Identify which cell holds the provided text, then report its (X, Y) central coordinate. 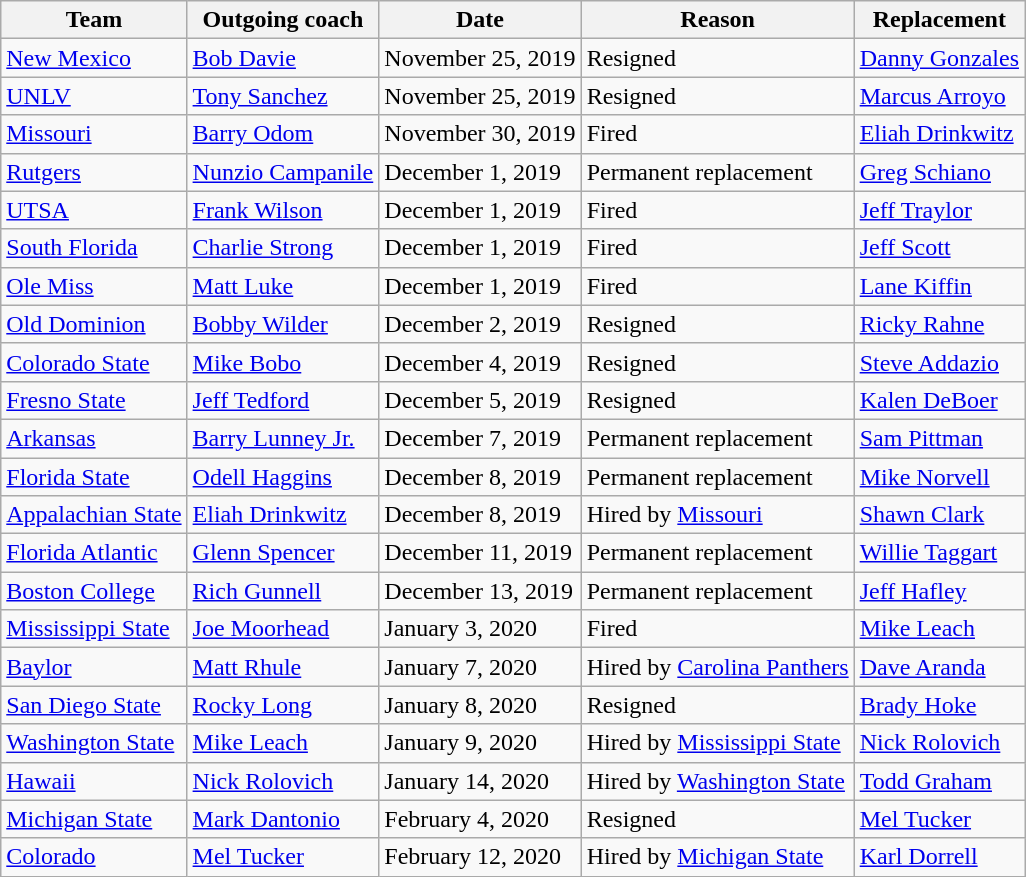
Matt Rhule (283, 667)
Jeff Hafley (939, 591)
Sam Pittman (939, 438)
Reason (718, 20)
Florida Atlantic (94, 553)
Tony Sanchez (283, 96)
Lane Kiffin (939, 286)
February 12, 2020 (480, 857)
Jeff Scott (939, 248)
Mike Bobo (283, 362)
Barry Odom (283, 134)
Odell Haggins (283, 477)
Kalen DeBoer (939, 400)
Marcus Arroyo (939, 96)
Steve Addazio (939, 362)
Old Dominion (94, 324)
Mike Norvell (939, 477)
Colorado (94, 857)
Joe Moorhead (283, 629)
Hawaii (94, 781)
New Mexico (94, 58)
Hired by Washington State (718, 781)
Mark Dantonio (283, 819)
Frank Wilson (283, 210)
Danny Gonzales (939, 58)
Rocky Long (283, 705)
Hired by Carolina Panthers (718, 667)
Mississippi State (94, 629)
Hired by Michigan State (718, 857)
Karl Dorrell (939, 857)
January 9, 2020 (480, 743)
UNLV (94, 96)
Glenn Spencer (283, 553)
Michigan State (94, 819)
Charlie Strong (283, 248)
Hired by Mississippi State (718, 743)
December 4, 2019 (480, 362)
Bob Davie (283, 58)
Ole Miss (94, 286)
Team (94, 20)
Greg Schiano (939, 172)
Appalachian State (94, 515)
Arkansas (94, 438)
December 5, 2019 (480, 400)
Willie Taggart (939, 553)
January 8, 2020 (480, 705)
Matt Luke (283, 286)
December 2, 2019 (480, 324)
January 14, 2020 (480, 781)
December 7, 2019 (480, 438)
Boston College (94, 591)
Colorado State (94, 362)
Washington State (94, 743)
Rich Gunnell (283, 591)
Fresno State (94, 400)
December 13, 2019 (480, 591)
Baylor (94, 667)
January 7, 2020 (480, 667)
January 3, 2020 (480, 629)
Bobby Wilder (283, 324)
Dave Aranda (939, 667)
UTSA (94, 210)
Ricky Rahne (939, 324)
Todd Graham (939, 781)
Replacement (939, 20)
Brady Hoke (939, 705)
Barry Lunney Jr. (283, 438)
South Florida (94, 248)
Nunzio Campanile (283, 172)
December 11, 2019 (480, 553)
Missouri (94, 134)
Rutgers (94, 172)
San Diego State (94, 705)
Jeff Traylor (939, 210)
Hired by Missouri (718, 515)
Florida State (94, 477)
Outgoing coach (283, 20)
Date (480, 20)
February 4, 2020 (480, 819)
November 30, 2019 (480, 134)
Shawn Clark (939, 515)
Jeff Tedford (283, 400)
